For the text-containing cell, return its midpoint in [x, y] coordinate format. 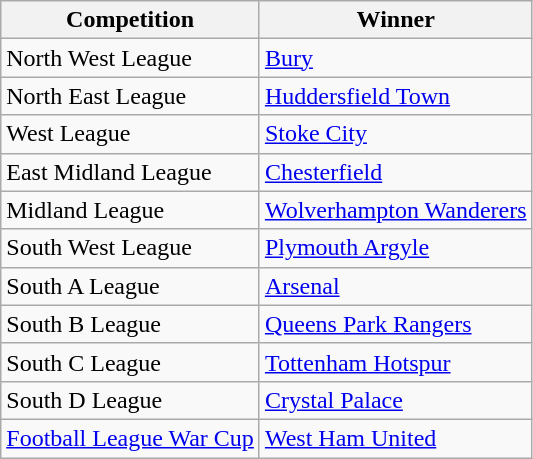
South B League [130, 324]
Huddersfield Town [396, 96]
Wolverhampton Wanderers [396, 210]
Football League War Cup [130, 438]
South West League [130, 248]
North West League [130, 58]
Arsenal [396, 286]
Competition [130, 20]
Tottenham Hotspur [396, 362]
Crystal Palace [396, 400]
West League [130, 134]
Winner [396, 20]
Queens Park Rangers [396, 324]
North East League [130, 96]
South C League [130, 362]
West Ham United [396, 438]
East Midland League [130, 172]
South A League [130, 286]
Bury [396, 58]
Chesterfield [396, 172]
South D League [130, 400]
Midland League [130, 210]
Stoke City [396, 134]
Plymouth Argyle [396, 248]
